Locate the cell with the specified text and output its (X, Y) center coordinate. 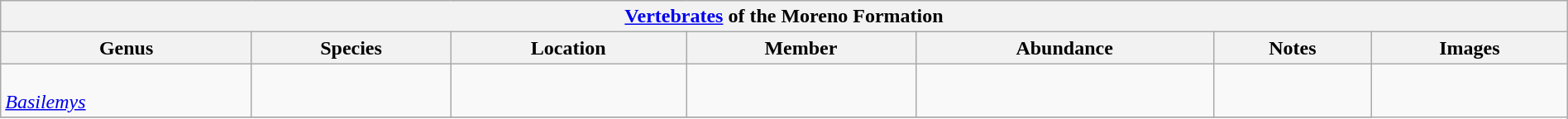
Species (351, 48)
Genus (127, 48)
Notes (1293, 48)
Location (569, 48)
Basilemys (127, 91)
Abundance (1064, 48)
Member (801, 48)
Vertebrates of the Moreno Formation (784, 17)
Images (1470, 48)
